Return the [x, y] coordinate for the center point of the cell that contains the specified text.  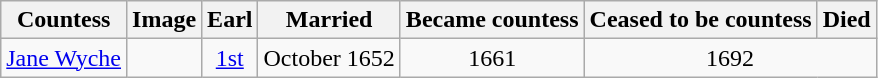
Earl [230, 20]
Ceased to be countess [700, 20]
1692 [730, 58]
Jane Wyche [64, 58]
Image [164, 20]
1661 [492, 58]
Became countess [492, 20]
Married [329, 20]
Countess [64, 20]
October 1652 [329, 58]
Died [846, 20]
1st [230, 58]
